Search for the cell housing the specified text and yield its [X, Y] center coordinate. 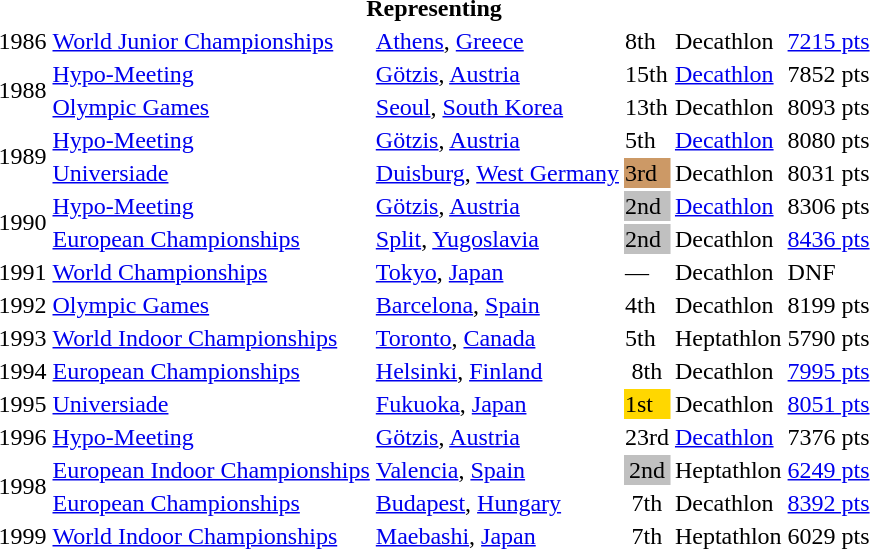
15th [646, 74]
— [646, 272]
Helsinki, Finland [497, 371]
Toronto, Canada [497, 338]
Tokyo, Japan [497, 272]
World Junior Championships [211, 41]
Budapest, Hungary [497, 503]
Athens, Greece [497, 41]
World Indoor Championships [211, 338]
13th [646, 107]
Fukuoka, Japan [497, 404]
Duisburg, West Germany [497, 173]
Valencia, Spain [497, 470]
1st [646, 404]
Split, Yugoslavia [497, 239]
4th [646, 305]
7th [646, 503]
European Indoor Championships [211, 470]
Seoul, South Korea [497, 107]
23rd [646, 437]
World Championships [211, 272]
3rd [646, 173]
Barcelona, Spain [497, 305]
